Identify which cell holds the provided text, then report its [X, Y] central coordinate. 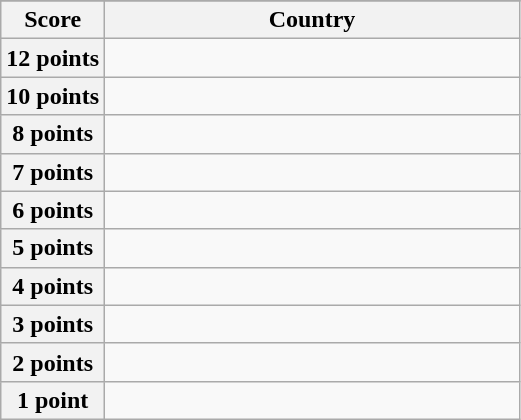
3 points [53, 324]
1 point [53, 400]
Score [53, 20]
7 points [53, 172]
12 points [53, 58]
5 points [53, 248]
4 points [53, 286]
10 points [53, 96]
8 points [53, 134]
6 points [53, 210]
Country [312, 20]
2 points [53, 362]
